Extract the (x, y) coordinate from the center of the cell holding the provided text.  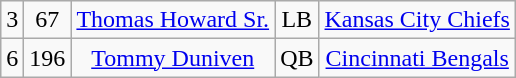
Tommy Duniven (173, 58)
3 (12, 20)
Thomas Howard Sr. (173, 20)
6 (12, 58)
QB (297, 58)
LB (297, 20)
67 (48, 20)
Cincinnati Bengals (417, 58)
196 (48, 58)
Kansas City Chiefs (417, 20)
